Output the (x, y) coordinate of the center of the cell containing the given text.  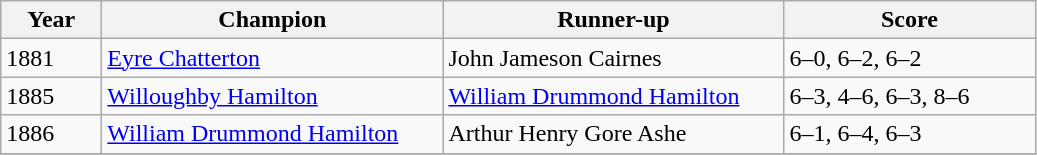
Score (910, 20)
1885 (52, 96)
6–0, 6–2, 6–2 (910, 58)
6–3, 4–6, 6–3, 8–6 (910, 96)
Eyre Chatterton (272, 58)
Champion (272, 20)
Year (52, 20)
1881 (52, 58)
Arthur Henry Gore Ashe (614, 134)
1886 (52, 134)
Runner-up (614, 20)
Willoughby Hamilton (272, 96)
John Jameson Cairnes (614, 58)
6–1, 6–4, 6–3 (910, 134)
